Detect which cell encompasses the target text, then output its (x, y) center coordinate. 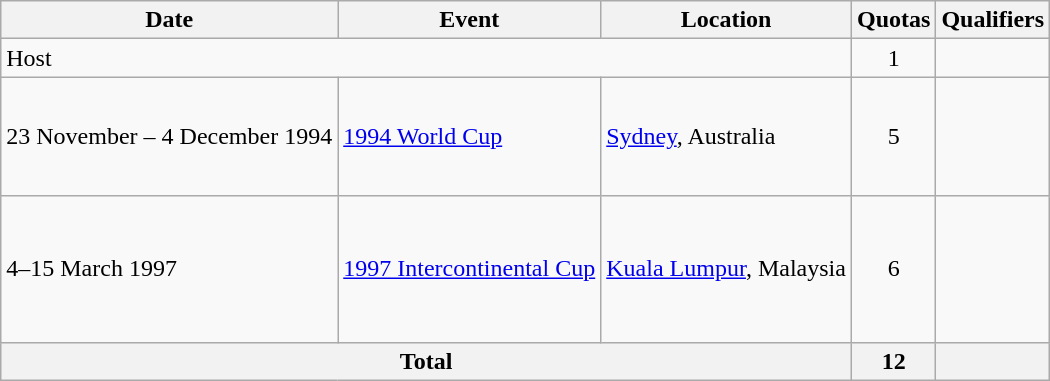
Qualifiers (993, 20)
Total (426, 361)
Kuala Lumpur, Malaysia (726, 269)
Date (170, 20)
5 (893, 136)
23 November – 4 December 1994 (170, 136)
Quotas (893, 20)
4–15 March 1997 (170, 269)
1 (893, 58)
12 (893, 361)
6 (893, 269)
Event (470, 20)
Location (726, 20)
1997 Intercontinental Cup (470, 269)
Sydney, Australia (726, 136)
Host (426, 58)
1994 World Cup (470, 136)
